For the text-containing cell, return its midpoint in [X, Y] coordinate format. 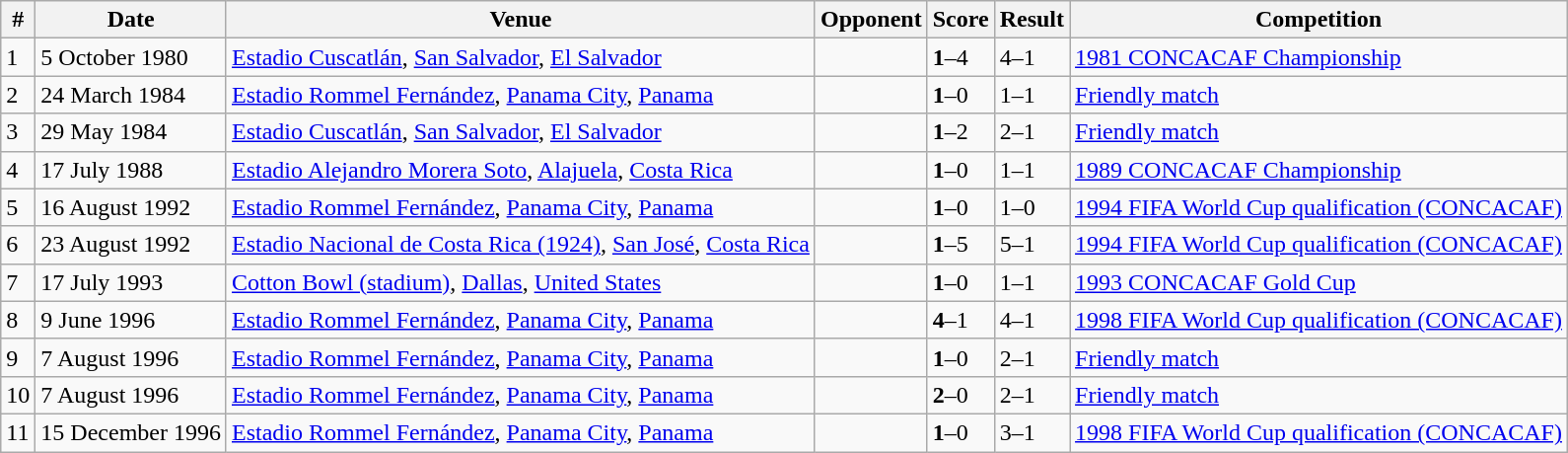
1–2 [961, 132]
Opponent [871, 20]
1–4 [961, 57]
3–1 [1032, 432]
Date [131, 20]
2–0 [961, 395]
Competition [1319, 20]
2 [18, 95]
17 July 1988 [131, 170]
4 [18, 170]
23 August 1992 [131, 245]
Estadio Nacional de Costa Rica (1924), San José, Costa Rica [521, 245]
5–1 [1032, 245]
Result [1032, 20]
1 [18, 57]
1989 CONCACAF Championship [1319, 170]
24 March 1984 [131, 95]
7 [18, 282]
Score [961, 20]
Cotton Bowl (stadium), Dallas, United States [521, 282]
8 [18, 320]
3 [18, 132]
9 June 1996 [131, 320]
17 July 1993 [131, 282]
6 [18, 245]
11 [18, 432]
1993 CONCACAF Gold Cup [1319, 282]
5 October 1980 [131, 57]
1–5 [961, 245]
5 [18, 207]
Venue [521, 20]
Estadio Alejandro Morera Soto, Alajuela, Costa Rica [521, 170]
# [18, 20]
15 December 1996 [131, 432]
10 [18, 395]
16 August 1992 [131, 207]
29 May 1984 [131, 132]
9 [18, 357]
1981 CONCACAF Championship [1319, 57]
